Scan for the cell matching the given text and deliver its (X, Y) coordinate at center. 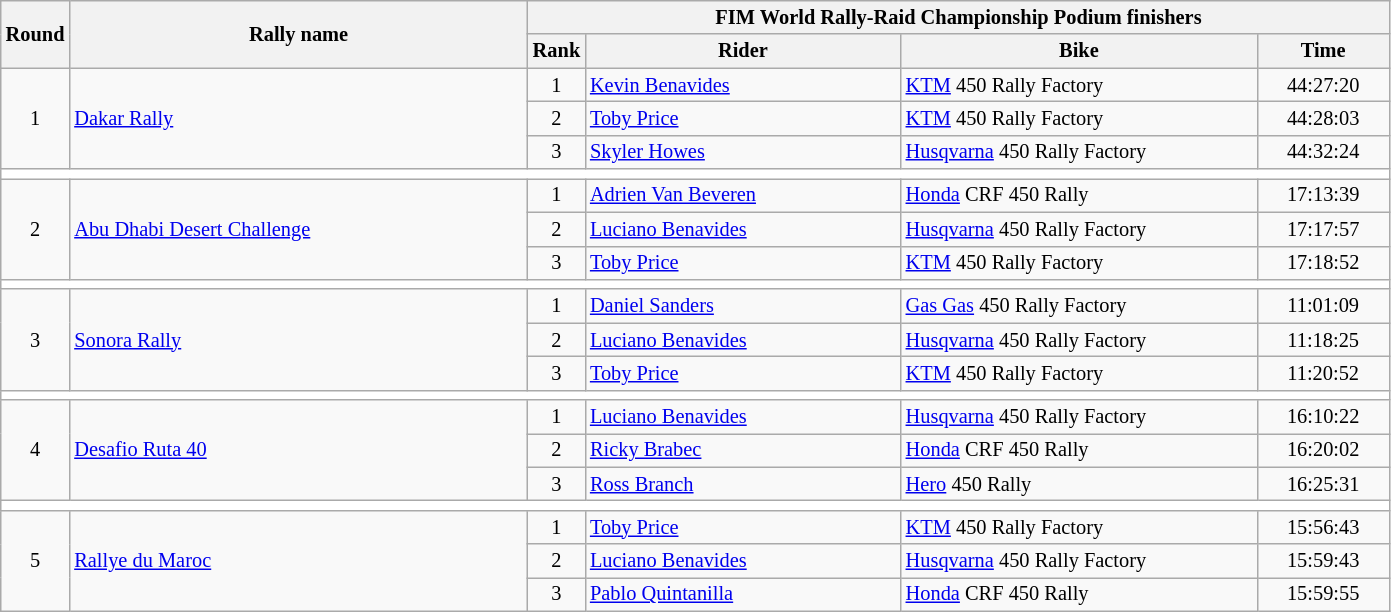
Kevin Benavides (743, 85)
15:56:43 (1323, 527)
Abu Dhabi Desert Challenge (298, 228)
Rallye du Maroc (298, 560)
5 (36, 560)
Gas Gas 450 Rally Factory (1079, 306)
11:18:25 (1323, 340)
Ross Branch (743, 484)
44:28:03 (1323, 118)
Desafio Ruta 40 (298, 450)
16:10:22 (1323, 417)
FIM World Rally-Raid Championship Podium finishers (958, 17)
Rank (556, 51)
44:27:20 (1323, 85)
16:20:02 (1323, 450)
17:18:52 (1323, 263)
15:59:55 (1323, 594)
15:59:43 (1323, 561)
Daniel Sanders (743, 306)
Dakar Rally (298, 118)
Bike (1079, 51)
17:13:39 (1323, 195)
Adrien Van Beveren (743, 195)
16:25:31 (1323, 484)
Round (36, 34)
44:32:24 (1323, 152)
Ricky Brabec (743, 450)
Skyler Howes (743, 152)
Hero 450 Rally (1079, 484)
Pablo Quintanilla (743, 594)
17:17:57 (1323, 229)
Rider (743, 51)
Time (1323, 51)
4 (36, 450)
11:20:52 (1323, 373)
Sonora Rally (298, 340)
11:01:09 (1323, 306)
Rally name (298, 34)
